For the text-containing cell, return its midpoint in (X, Y) coordinate format. 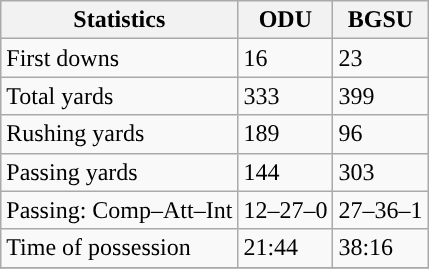
38:16 (380, 248)
399 (380, 96)
Time of possession (120, 248)
189 (286, 134)
96 (380, 134)
Statistics (120, 20)
333 (286, 96)
303 (380, 172)
BGSU (380, 20)
27–36–1 (380, 210)
Passing yards (120, 172)
16 (286, 58)
First downs (120, 58)
144 (286, 172)
Rushing yards (120, 134)
Passing: Comp–Att–Int (120, 210)
ODU (286, 20)
21:44 (286, 248)
23 (380, 58)
12–27–0 (286, 210)
Total yards (120, 96)
